Output the [X, Y] coordinate of the center of the cell containing the given text.  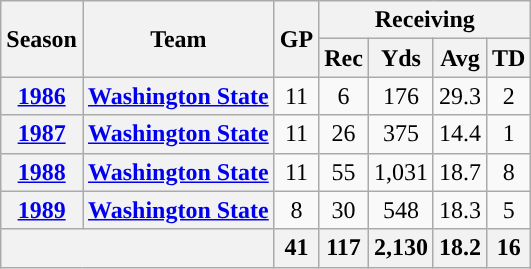
Avg [460, 58]
1986 [42, 96]
548 [400, 210]
30 [344, 210]
176 [400, 96]
1987 [42, 134]
Receiving [425, 20]
18.2 [460, 248]
1988 [42, 172]
5 [508, 210]
1 [508, 134]
Rec [344, 58]
375 [400, 134]
TD [508, 58]
GP [296, 39]
18.3 [460, 210]
Team [178, 39]
41 [296, 248]
18.7 [460, 172]
2 [508, 96]
2,130 [400, 248]
1,031 [400, 172]
55 [344, 172]
6 [344, 96]
26 [344, 134]
117 [344, 248]
16 [508, 248]
29.3 [460, 96]
Yds [400, 58]
Season [42, 39]
14.4 [460, 134]
1989 [42, 210]
